Return (X, Y) of the center of cell containing provided text 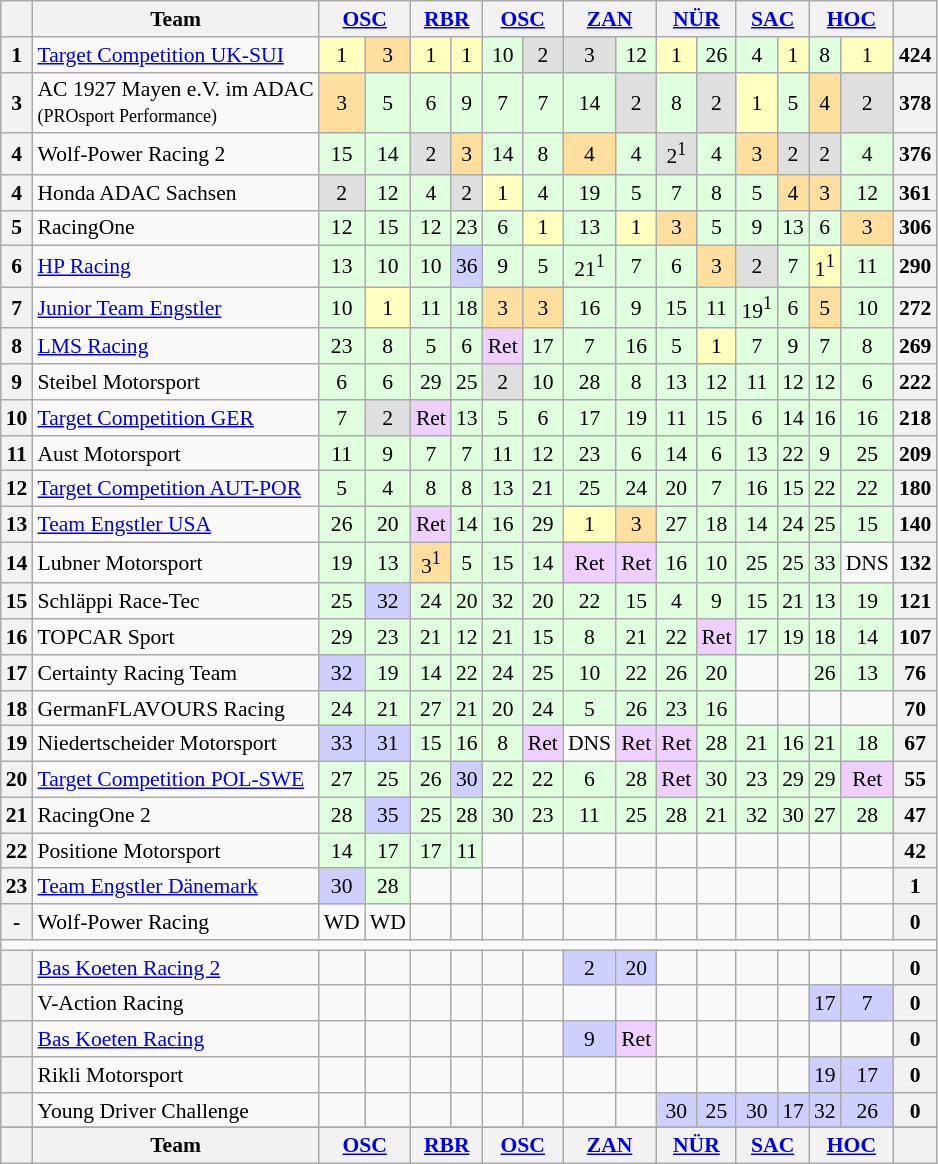
42 (916, 851)
306 (916, 228)
TOPCAR Sport (175, 637)
Wolf-Power Racing (175, 922)
424 (916, 55)
Niedertscheider Motorsport (175, 744)
269 (916, 347)
180 (916, 489)
Target Competition UK-SUI (175, 55)
209 (916, 454)
361 (916, 193)
Aust Motorsport (175, 454)
Target Competition GER (175, 418)
Bas Koeten Racing 2 (175, 968)
76 (916, 673)
Steibel Motorsport (175, 382)
Rikli Motorsport (175, 1075)
Positione Motorsport (175, 851)
RacingOne 2 (175, 816)
191 (756, 308)
LMS Racing (175, 347)
Wolf-Power Racing 2 (175, 154)
140 (916, 525)
107 (916, 637)
Schläppi Race-Tec (175, 602)
Target Competition POL-SWE (175, 780)
Team Engstler Dänemark (175, 887)
35 (388, 816)
55 (916, 780)
Certainty Racing Team (175, 673)
272 (916, 308)
67 (916, 744)
GermanFLAVOURS Racing (175, 709)
36 (467, 266)
Target Competition AUT-POR (175, 489)
47 (916, 816)
Young Driver Challenge (175, 1111)
Bas Koeten Racing (175, 1039)
Honda ADAC Sachsen (175, 193)
218 (916, 418)
378 (916, 102)
- (17, 922)
Team Engstler USA (175, 525)
V-Action Racing (175, 1004)
376 (916, 154)
70 (916, 709)
222 (916, 382)
Lubner Motorsport (175, 562)
RacingOne (175, 228)
HP Racing (175, 266)
211 (590, 266)
290 (916, 266)
Junior Team Engstler (175, 308)
AC 1927 Mayen e.V. im ADAC(PROsport Performance) (175, 102)
132 (916, 562)
121 (916, 602)
